Pinpoint the cell where the given text exists, returning its (x, y) midpoint coordinate. 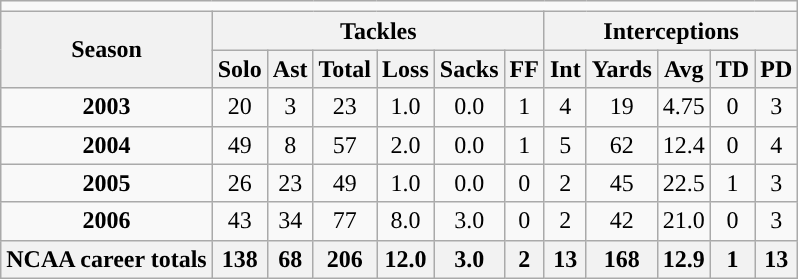
2005 (106, 183)
43 (240, 221)
20 (240, 107)
62 (622, 145)
Total (345, 69)
NCAA career totals (106, 259)
FF (524, 69)
Sacks (469, 69)
2004 (106, 145)
Avg (684, 69)
68 (290, 259)
77 (345, 221)
2.0 (406, 145)
12.0 (406, 259)
Solo (240, 69)
Interceptions (670, 31)
22.5 (684, 183)
12.9 (684, 259)
5 (565, 145)
12.4 (684, 145)
TD (732, 69)
8.0 (406, 221)
4.75 (684, 107)
2006 (106, 221)
Ast (290, 69)
57 (345, 145)
PD (776, 69)
138 (240, 259)
2003 (106, 107)
Season (106, 50)
Loss (406, 69)
26 (240, 183)
34 (290, 221)
8 (290, 145)
206 (345, 259)
168 (622, 259)
21.0 (684, 221)
Tackles (378, 31)
Yards (622, 69)
42 (622, 221)
19 (622, 107)
45 (622, 183)
Int (565, 69)
